Return (X, Y) of the center of cell containing provided text 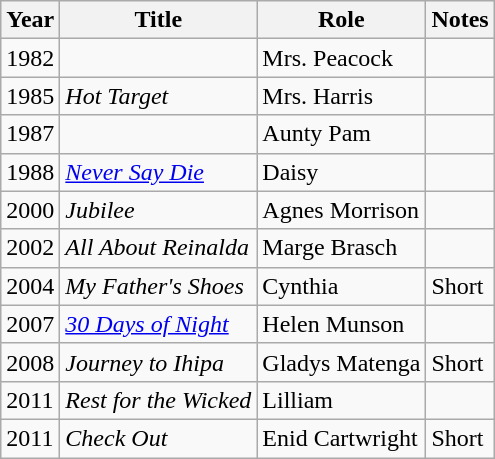
Lilliam (342, 400)
Title (158, 20)
2008 (30, 362)
Mrs. Harris (342, 96)
Rest for the Wicked (158, 400)
Aunty Pam (342, 134)
Agnes Morrison (342, 210)
1985 (30, 96)
Marge Brasch (342, 248)
Mrs. Peacock (342, 58)
My Father's Shoes (158, 286)
Cynthia (342, 286)
1982 (30, 58)
Hot Target (158, 96)
Daisy (342, 172)
1988 (30, 172)
Enid Cartwright (342, 438)
30 Days of Night (158, 324)
Helen Munson (342, 324)
1987 (30, 134)
Role (342, 20)
All About Reinalda (158, 248)
2007 (30, 324)
Jubilee (158, 210)
Notes (460, 20)
Journey to Ihipa (158, 362)
Year (30, 20)
Gladys Matenga (342, 362)
2004 (30, 286)
2000 (30, 210)
Check Out (158, 438)
Never Say Die (158, 172)
2002 (30, 248)
